Output the [x, y] coordinate of the center of the cell containing the given text.  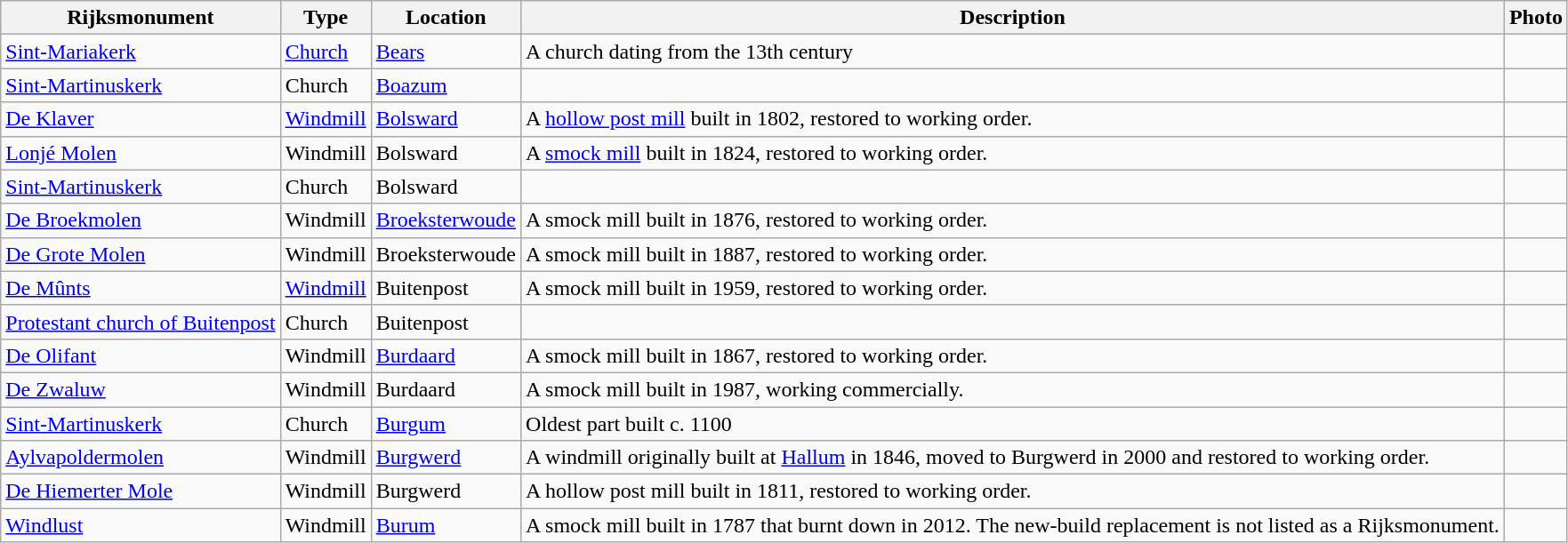
Sint-Mariakerk [141, 52]
De Klaver [141, 119]
A smock mill built in 1824, restored to working order. [1013, 153]
A hollow post mill built in 1811, restored to working order. [1013, 491]
A smock mill built in 1987, working commercially. [1013, 389]
Location [446, 18]
Type [326, 18]
De Broekmolen [141, 220]
A smock mill built in 1867, restored to working order. [1013, 355]
Lonjé Molen [141, 153]
A church dating from the 13th century [1013, 52]
A windmill originally built at Hallum in 1846, moved to Burgwerd in 2000 and restored to working order. [1013, 458]
De Grote Molen [141, 254]
Bears [446, 52]
Windlust [141, 525]
A smock mill built in 1787 that burnt down in 2012. The new-build replacement is not listed as a Rijksmonument. [1013, 525]
Description [1013, 18]
A smock mill built in 1887, restored to working order. [1013, 254]
De Hiemerter Mole [141, 491]
De Mûnts [141, 288]
Boazum [446, 85]
Protestant church of Buitenpost [141, 322]
De Zwaluw [141, 389]
Burgum [446, 424]
A smock mill built in 1876, restored to working order. [1013, 220]
Photo [1535, 18]
De Olifant [141, 355]
Burum [446, 525]
Oldest part built c. 1100 [1013, 424]
A hollow post mill built in 1802, restored to working order. [1013, 119]
Aylvapoldermolen [141, 458]
Rijksmonument [141, 18]
A smock mill built in 1959, restored to working order. [1013, 288]
